Extract the (X, Y) coordinate from the center of the cell holding the provided text.  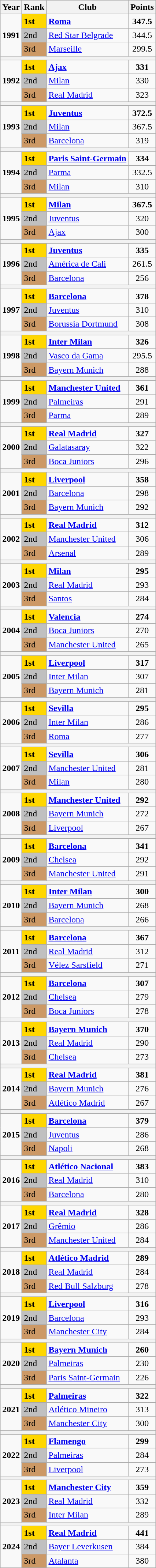
Valencia (88, 617)
361 (142, 388)
272 (142, 814)
Club (88, 7)
296 (142, 461)
Atalanta (88, 1561)
299 (142, 1441)
332 (142, 1501)
274 (142, 617)
265 (142, 644)
347.5 (142, 21)
Vélez Sarsfield (88, 965)
261.5 (142, 264)
2007 (11, 768)
Grêmio (88, 1226)
Arsenal (88, 553)
335 (142, 250)
2020 (11, 1364)
Borussia Dortmund (88, 324)
230 (142, 1364)
279 (142, 997)
Marseille (88, 49)
2010 (11, 906)
271 (142, 965)
276 (142, 1089)
320 (142, 218)
2000 (11, 447)
1995 (11, 218)
2018 (11, 1272)
1996 (11, 264)
226 (142, 1377)
1994 (11, 173)
260 (142, 1350)
Bayer Leverkusen (88, 1547)
2013 (11, 1043)
Points (142, 7)
326 (142, 342)
330 (142, 81)
Atlético Nacional (88, 1166)
327 (142, 433)
2005 (11, 676)
Santos (88, 599)
332.5 (142, 173)
316 (142, 1304)
2003 (11, 585)
Galatasaray (88, 447)
379 (142, 1121)
2014 (11, 1089)
Year (11, 7)
Atlético Mineiro (88, 1409)
380 (142, 1561)
378 (142, 296)
Red Bull Salzburg (88, 1286)
Napoli (88, 1148)
2002 (11, 539)
2012 (11, 997)
358 (142, 479)
Rank (34, 7)
2016 (11, 1180)
1991 (11, 35)
Red Star Belgrade (88, 35)
319 (142, 140)
2008 (11, 814)
308 (142, 324)
372.5 (142, 113)
2017 (11, 1226)
341 (142, 846)
323 (142, 95)
2019 (11, 1318)
270 (142, 631)
2006 (11, 722)
1993 (11, 127)
331 (142, 67)
277 (142, 736)
328 (142, 1212)
Flamengo (88, 1441)
313 (142, 1409)
2004 (11, 631)
2021 (11, 1409)
334 (142, 159)
2022 (11, 1455)
266 (142, 920)
2024 (11, 1547)
298 (142, 493)
288 (142, 370)
441 (142, 1533)
299.5 (142, 49)
383 (142, 1166)
344.5 (142, 35)
1992 (11, 81)
1997 (11, 310)
Vasco da Gama (88, 356)
1999 (11, 402)
2015 (11, 1135)
381 (142, 1075)
317 (142, 662)
370 (142, 1029)
256 (142, 278)
290 (142, 1043)
2023 (11, 1501)
América de Cali (88, 264)
367 (142, 937)
384 (142, 1547)
2011 (11, 951)
359 (142, 1487)
2001 (11, 493)
1998 (11, 356)
295.5 (142, 356)
2009 (11, 860)
